Scan for the cell matching the given text and deliver its (X, Y) coordinate at center. 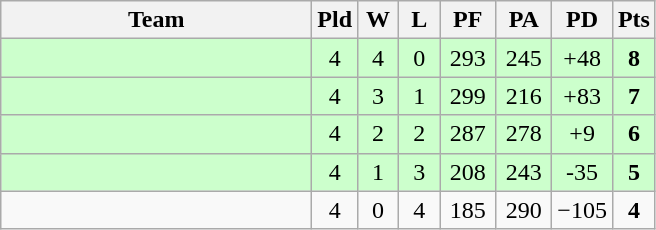
+83 (582, 96)
185 (468, 210)
Pts (634, 20)
278 (524, 134)
L (420, 20)
7 (634, 96)
5 (634, 172)
8 (634, 58)
299 (468, 96)
PD (582, 20)
287 (468, 134)
Pld (335, 20)
245 (524, 58)
208 (468, 172)
293 (468, 58)
-35 (582, 172)
PF (468, 20)
+9 (582, 134)
216 (524, 96)
Team (156, 20)
+48 (582, 58)
6 (634, 134)
243 (524, 172)
W (378, 20)
PA (524, 20)
−105 (582, 210)
290 (524, 210)
